Return (x, y) of the center of cell containing provided text 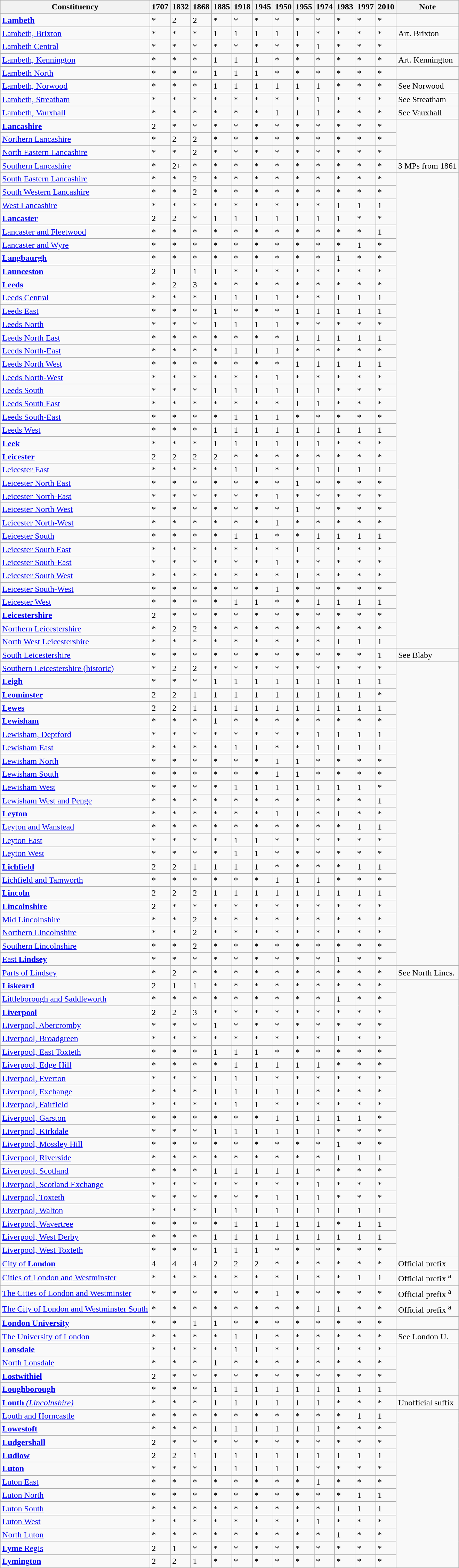
Leominster (75, 695)
Leeds South (75, 391)
Luton South (75, 1508)
Liverpool, Abercromby (75, 1026)
Ludgershall (75, 1442)
1918 (242, 7)
Lonsdale (75, 1350)
Lichfield (75, 867)
Luton East (75, 1482)
Lichfield and Tamworth (75, 880)
Lewisham South (75, 774)
Unofficial suffix (427, 1403)
Lowestoft (75, 1429)
Leicester South (75, 536)
Mid Lincolnshire (75, 920)
Constituency (75, 7)
2010 (386, 7)
Liverpool, Exchange (75, 1092)
Leyton West (75, 854)
Southern Leicestershire (historic) (75, 668)
1832 (181, 7)
North West Leicestershire (75, 642)
1955 (304, 7)
Leeds (75, 285)
Southern Lincolnshire (75, 946)
Leeds North-West (75, 377)
Leeds North East (75, 337)
Liverpool, Scotland Exchange (75, 1184)
Lincolnshire (75, 906)
Art. Kennington (427, 60)
Leeds North (75, 324)
See Blaby (427, 655)
City of London (75, 1264)
Lincoln (75, 893)
Lambeth (75, 20)
Leeds Central (75, 298)
Liverpool, Wavertree (75, 1224)
See Norwood (427, 86)
See Streatham (427, 99)
Lambeth, Vauxhall (75, 113)
1974 (324, 7)
1885 (222, 7)
Northern Leicestershire (75, 629)
Liverpool, Mossley Hill (75, 1144)
Lambeth, Norwood (75, 86)
Liverpool, Riverside (75, 1158)
Lewisham North (75, 761)
Louth and Horncastle (75, 1416)
Parts of Lindsey (75, 972)
Loughborough (75, 1389)
Liverpool, East Toxteth (75, 1052)
Leyton (75, 814)
Cities of London and Westminster (75, 1278)
Lewisham West and Penge (75, 800)
Liverpool, Garston (75, 1118)
Liverpool, Everton (75, 1078)
Luton (75, 1469)
Leyton and Wanstead (75, 827)
Southern Lancashire (75, 166)
Luton West (75, 1521)
Leicester East (75, 470)
Leicester North East (75, 483)
North Eastern Lancashire (75, 152)
See Vauxhall (427, 113)
The Cities of London and Westminster (75, 1293)
Leicester West (75, 602)
Leicester South-West (75, 589)
Lewes (75, 708)
Lostwithiel (75, 1376)
Lewisham, Deptford (75, 734)
Leicester South-East (75, 562)
Leeds North West (75, 364)
Art. Brixton (427, 33)
Lancashire (75, 126)
Leicester (75, 457)
Leicester South West (75, 575)
Liskeard (75, 986)
South Leicestershire (75, 655)
Leicester North-West (75, 523)
Lambeth, Streatham (75, 99)
Leek (75, 443)
Liverpool, West Derby (75, 1237)
Leigh (75, 681)
Lymington (75, 1561)
Note (427, 7)
West Lancashire (75, 205)
Northern Lincolnshire (75, 933)
Liverpool, Broadgreen (75, 1039)
Leicester North-East (75, 496)
Liverpool, Fairfield (75, 1105)
Leicestershire (75, 615)
Lewisham (75, 721)
Lancaster and Wyre (75, 245)
Ludlow (75, 1455)
East Lindsey (75, 959)
See North Lincs. (427, 972)
Launceston (75, 271)
Official prefix (427, 1264)
1997 (365, 7)
Liverpool (75, 1012)
South Eastern Lancashire (75, 179)
The City of London and Westminster South (75, 1309)
Leeds North-East (75, 351)
Leeds East (75, 311)
See London U. (427, 1336)
1868 (201, 7)
3 MPs from 1861 (427, 166)
2+ (181, 166)
Lancaster (75, 219)
Lewisham West (75, 787)
Leicester North West (75, 509)
South Western Lancashire (75, 192)
Liverpool, Toxteth (75, 1197)
Lambeth, Brixton (75, 33)
Leeds South-East (75, 417)
Lambeth, Kennington (75, 60)
Luton North (75, 1495)
Liverpool, Scotland (75, 1171)
Liverpool, West Toxteth (75, 1250)
North Lonsdale (75, 1363)
Leicester South East (75, 549)
1950 (283, 7)
Lancaster and Fleetwood (75, 232)
Lyme Regis (75, 1548)
Liverpool, Walton (75, 1210)
Lambeth Central (75, 47)
Leyton East (75, 840)
Louth (Lincolnshire) (75, 1403)
North Luton (75, 1535)
1983 (345, 7)
Littleborough and Saddleworth (75, 999)
London University (75, 1323)
The University of London (75, 1336)
Liverpool, Edge Hill (75, 1065)
Langbaurgh (75, 258)
Leeds South East (75, 404)
1945 (263, 7)
Liverpool, Kirkdale (75, 1131)
Lambeth North (75, 73)
Northern Lancashire (75, 139)
Lewisham East (75, 748)
Leeds West (75, 430)
1707 (160, 7)
